Return the [X, Y] coordinate for the center point of the cell that contains the specified text.  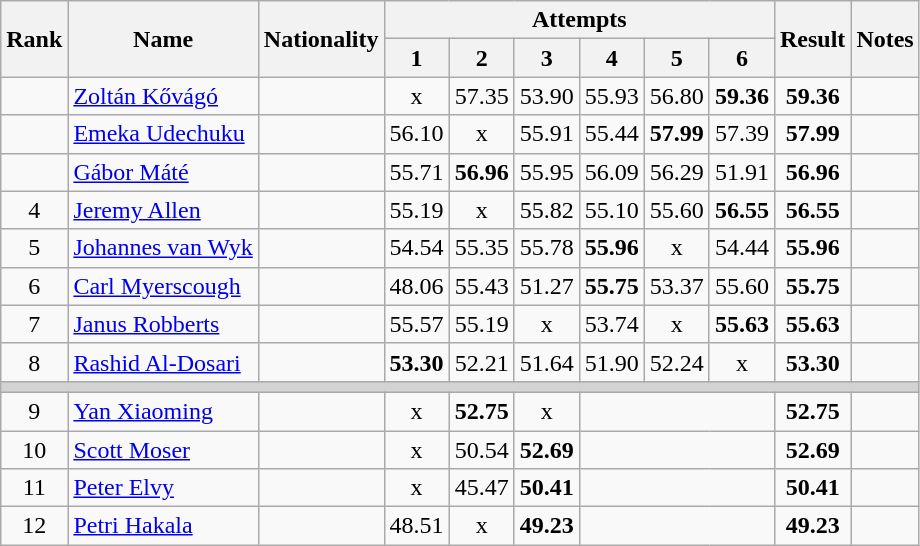
Rank [34, 39]
Janus Robberts [163, 324]
8 [34, 362]
56.80 [676, 96]
Notes [885, 39]
51.91 [742, 172]
53.90 [546, 96]
55.95 [546, 172]
Zoltán Kővágó [163, 96]
51.27 [546, 286]
55.82 [546, 210]
55.43 [482, 286]
9 [34, 411]
Emeka Udechuku [163, 134]
3 [546, 58]
Nationality [321, 39]
Name [163, 39]
54.54 [416, 248]
55.57 [416, 324]
7 [34, 324]
52.24 [676, 362]
48.51 [416, 526]
56.09 [612, 172]
Yan Xiaoming [163, 411]
Result [812, 39]
57.39 [742, 134]
2 [482, 58]
52.21 [482, 362]
55.78 [546, 248]
55.93 [612, 96]
12 [34, 526]
53.37 [676, 286]
55.71 [416, 172]
55.91 [546, 134]
48.06 [416, 286]
Peter Elvy [163, 488]
51.64 [546, 362]
45.47 [482, 488]
Petri Hakala [163, 526]
1 [416, 58]
53.74 [612, 324]
54.44 [742, 248]
10 [34, 449]
Gábor Máté [163, 172]
Rashid Al-Dosari [163, 362]
55.10 [612, 210]
11 [34, 488]
56.10 [416, 134]
Scott Moser [163, 449]
Jeremy Allen [163, 210]
55.44 [612, 134]
55.35 [482, 248]
51.90 [612, 362]
Carl Myerscough [163, 286]
57.35 [482, 96]
Attempts [579, 20]
56.29 [676, 172]
Johannes van Wyk [163, 248]
50.54 [482, 449]
